Return [X, Y] of the center of cell containing provided text 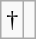
† [12, 20]
